From the cell containing the given text, extract its center point as (x, y) coordinate. 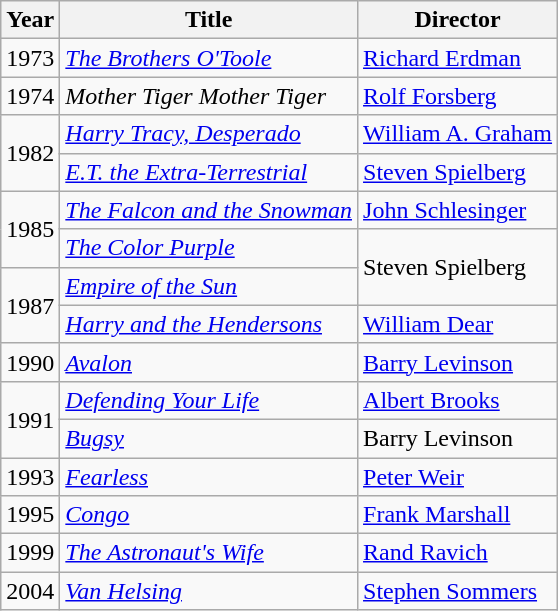
1985 (30, 229)
The Astronaut's Wife (209, 553)
The Falcon and the Snowman (209, 210)
1982 (30, 153)
Frank Marshall (458, 515)
1995 (30, 515)
1993 (30, 477)
Bugsy (209, 438)
John Schlesinger (458, 210)
William A. Graham (458, 134)
Richard Erdman (458, 58)
Defending Your Life (209, 400)
1973 (30, 58)
Year (30, 20)
E.T. the Extra-Terrestrial (209, 172)
2004 (30, 591)
William Dear (458, 324)
Stephen Sommers (458, 591)
The Color Purple (209, 248)
Van Helsing (209, 591)
Empire of the Sun (209, 286)
Director (458, 20)
Harry and the Hendersons (209, 324)
Peter Weir (458, 477)
1974 (30, 96)
Avalon (209, 362)
Rand Ravich (458, 553)
1999 (30, 553)
Title (209, 20)
1990 (30, 362)
1987 (30, 305)
Congo (209, 515)
Albert Brooks (458, 400)
Mother Tiger Mother Tiger (209, 96)
The Brothers O'Toole (209, 58)
Harry Tracy, Desperado (209, 134)
1991 (30, 419)
Rolf Forsberg (458, 96)
Fearless (209, 477)
